Locate the cell with the specified text and output its (X, Y) center coordinate. 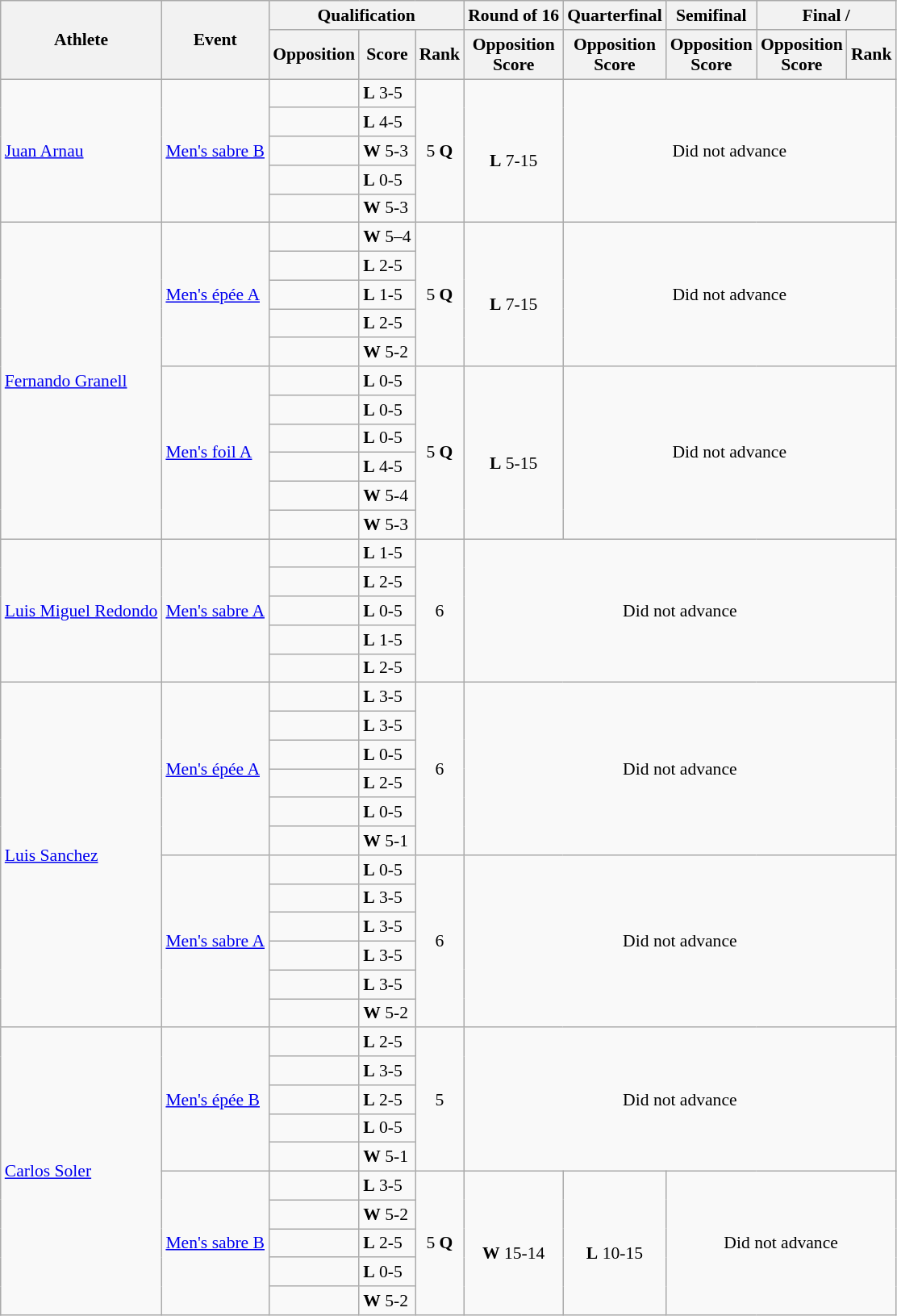
Semifinal (711, 15)
Athlete (81, 40)
Final / (826, 15)
Event (215, 40)
W 15-14 (513, 1243)
5 (440, 1100)
Fernando Granell (81, 381)
W 5-4 (387, 496)
W 5–4 (387, 237)
Round of 16 (513, 15)
L 10-15 (615, 1243)
Juan Arnau (81, 151)
Men's épée B (215, 1100)
Carlos Soler (81, 1172)
Men's foil A (215, 453)
Opposition (314, 55)
Luis Miguel Redondo (81, 611)
Score (387, 55)
Qualification (366, 15)
Quarterfinal (615, 15)
Luis Sanchez (81, 855)
L 5-15 (513, 453)
